Scan for the cell matching the given text and deliver its [X, Y] coordinate at center. 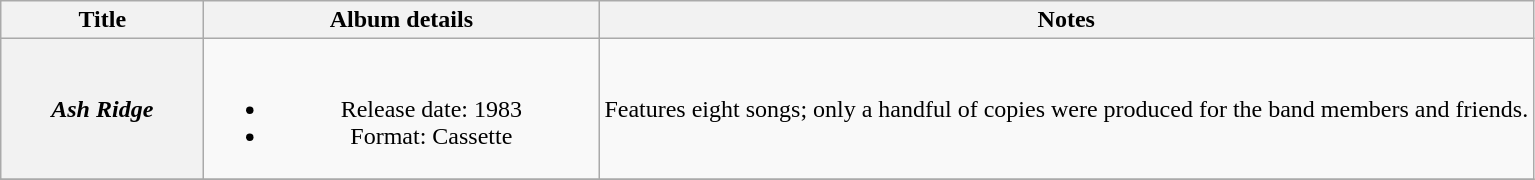
Features eight songs; only a handful of copies were produced for the band members and friends. [1066, 109]
Release date: 1983Format: Cassette [402, 109]
Album details [402, 20]
Title [102, 20]
Ash Ridge [102, 109]
Notes [1066, 20]
